Return (X, Y) of the center of cell containing provided text 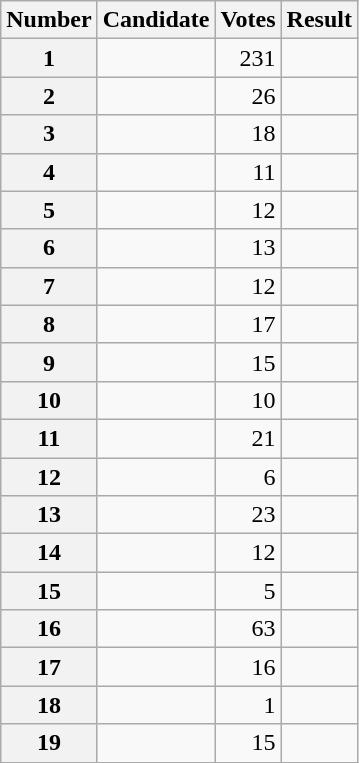
231 (248, 58)
14 (49, 553)
Candidate (156, 20)
Number (49, 20)
9 (49, 362)
63 (248, 629)
26 (248, 96)
Votes (248, 20)
2 (49, 96)
8 (49, 324)
23 (248, 515)
3 (49, 134)
7 (49, 286)
Result (319, 20)
19 (49, 743)
4 (49, 172)
21 (248, 438)
